From the cell containing the given text, extract its center point as [x, y] coordinate. 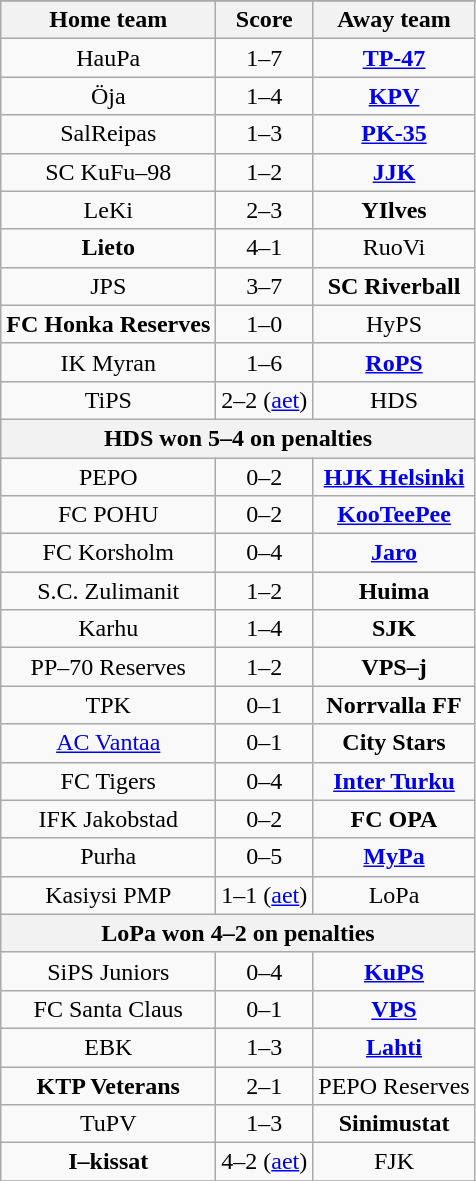
4–1 [264, 248]
FC OPA [394, 819]
Purha [108, 857]
VPS–j [394, 667]
FC Tigers [108, 781]
Kasiysi PMP [108, 895]
SiPS Juniors [108, 971]
LoPa won 4–2 on penalties [238, 933]
0–5 [264, 857]
FC Korsholm [108, 553]
IFK Jakobstad [108, 819]
PEPO Reserves [394, 1085]
PP–70 Reserves [108, 667]
SC KuFu–98 [108, 172]
TP-47 [394, 58]
PEPO [108, 477]
Karhu [108, 629]
1–0 [264, 324]
TuPV [108, 1124]
FC Santa Claus [108, 1009]
FJK [394, 1162]
Lahti [394, 1047]
KuPS [394, 971]
HDS [394, 400]
2–2 (aet) [264, 400]
FC Honka Reserves [108, 324]
HauPa [108, 58]
EBK [108, 1047]
YIlves [394, 210]
4–2 (aet) [264, 1162]
TPK [108, 705]
VPS [394, 1009]
TiPS [108, 400]
LeKi [108, 210]
RoPS [394, 362]
S.C. Zulimanit [108, 591]
1–6 [264, 362]
AC Vantaa [108, 743]
Jaro [394, 553]
Öja [108, 96]
1–1 (aet) [264, 895]
Lieto [108, 248]
Home team [108, 20]
City Stars [394, 743]
SJK [394, 629]
HyPS [394, 324]
Inter Turku [394, 781]
Sinimustat [394, 1124]
2–3 [264, 210]
JPS [108, 286]
IK Myran [108, 362]
HJK Helsinki [394, 477]
KPV [394, 96]
SalReipas [108, 134]
I–kissat [108, 1162]
SC Riverball [394, 286]
Norrvalla FF [394, 705]
KTP Veterans [108, 1085]
Score [264, 20]
RuoVi [394, 248]
HDS won 5–4 on penalties [238, 438]
1–7 [264, 58]
JJK [394, 172]
Away team [394, 20]
MyPa [394, 857]
PK-35 [394, 134]
LoPa [394, 895]
FC POHU [108, 515]
3–7 [264, 286]
KooTeePee [394, 515]
2–1 [264, 1085]
Huima [394, 591]
